Provide the (X, Y) coordinate of the cell's center where the given text is located.  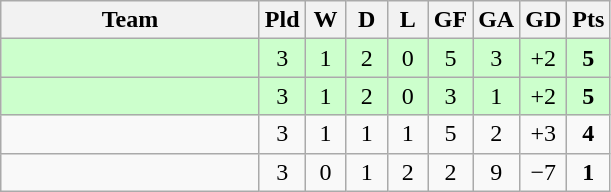
Pld (282, 20)
GD (544, 20)
GA (496, 20)
W (326, 20)
Team (130, 20)
L (408, 20)
GF (450, 20)
9 (496, 172)
4 (588, 134)
Pts (588, 20)
D (366, 20)
+3 (544, 134)
−7 (544, 172)
